Scan for the cell matching the given text and deliver its [X, Y] coordinate at center. 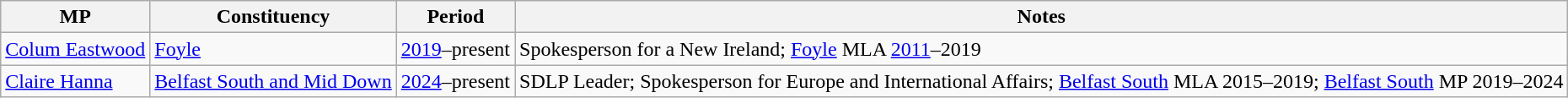
Foyle [273, 49]
Colum Eastwood [76, 49]
Constituency [273, 17]
Claire Hanna [76, 81]
Notes [1042, 17]
2024–present [455, 81]
Period [455, 17]
MP [76, 17]
Spokesperson for a New Ireland; Foyle MLA 2011–2019 [1042, 49]
Belfast South and Mid Down [273, 81]
2019–present [455, 49]
SDLP Leader; Spokesperson for Europe and International Affairs; Belfast South MLA 2015–2019; Belfast South MP 2019–2024 [1042, 81]
